Determine the [X, Y] coordinate at the center of the cell enclosing the given text.  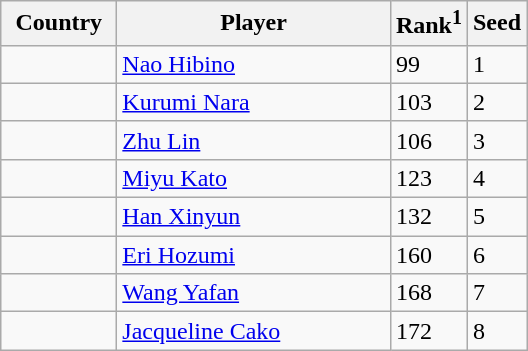
Jacqueline Cako [254, 331]
Player [254, 24]
Kurumi Nara [254, 102]
Rank1 [428, 24]
Nao Hibino [254, 64]
123 [428, 178]
168 [428, 293]
106 [428, 140]
6 [496, 255]
Miyu Kato [254, 178]
2 [496, 102]
Eri Hozumi [254, 255]
99 [428, 64]
Seed [496, 24]
Zhu Lin [254, 140]
8 [496, 331]
7 [496, 293]
132 [428, 217]
5 [496, 217]
4 [496, 178]
Wang Yafan [254, 293]
3 [496, 140]
Han Xinyun [254, 217]
172 [428, 331]
103 [428, 102]
Country [59, 24]
160 [428, 255]
1 [496, 64]
